Pinpoint the cell where the given text exists, returning its [x, y] midpoint coordinate. 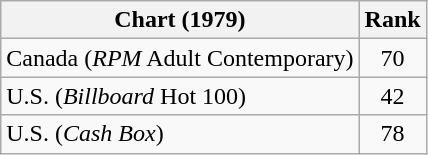
Canada (RPM Adult Contemporary) [180, 58]
42 [392, 96]
U.S. (Cash Box) [180, 134]
78 [392, 134]
U.S. (Billboard Hot 100) [180, 96]
Chart (1979) [180, 20]
70 [392, 58]
Rank [392, 20]
